Return (X, Y) of the center of cell containing provided text 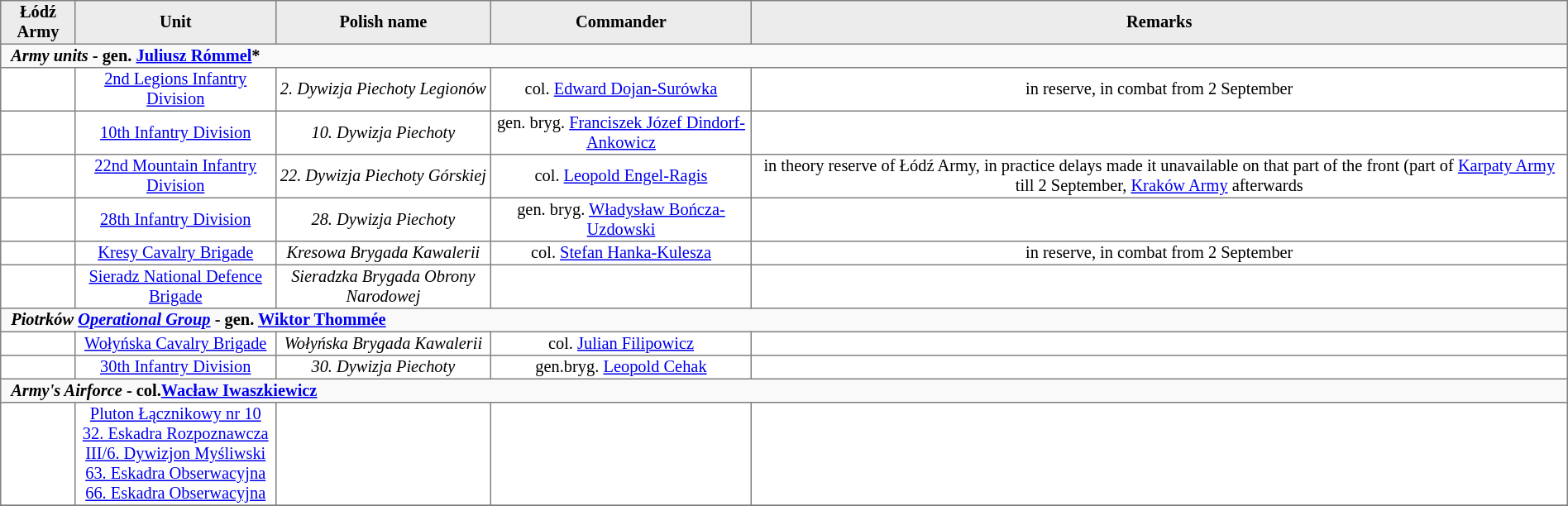
28. Dywizja Piechoty (384, 219)
Sieradzka Brygada Obrony Narodowej (384, 286)
22. Dywizja Piechoty Górskiej (384, 176)
28th Infantry Division (175, 219)
col. Leopold Engel-Ragis (622, 176)
Remarks (1159, 22)
gen. bryg. Władysław Bończa-Uzdowski (622, 219)
Pluton Łącznikowy nr 1032. Eskadra RozpoznawczaIII/6. Dywizjon Myśliwski63. Eskadra Obserwacyjna66. Eskadra Obserwacyjna (175, 454)
col. Julian Filipowicz (622, 343)
2nd Legions Infantry Division (175, 89)
Polish name (384, 22)
Kresowa Brygada Kawalerii (384, 253)
Commander (622, 22)
30th Infantry Division (175, 367)
Łódź Army (38, 22)
Piotrków Operational Group - gen. Wiktor Thommée (784, 320)
Sieradz National Defence Brigade (175, 286)
Kresy Cavalry Brigade (175, 253)
col. Edward Dojan-Surówka (622, 89)
2. Dywizja Piechoty Legionów (384, 89)
10. Dywizja Piechoty (384, 132)
gen. bryg. Franciszek Józef Dindorf-Ankowicz (622, 132)
Unit (175, 22)
30. Dywizja Piechoty (384, 367)
Army's Airforce - col.Wacław Iwaszkiewicz (784, 390)
gen.bryg. Leopold Cehak (622, 367)
10th Infantry Division (175, 132)
Wołyńska Brygada Kawalerii (384, 343)
Wołyńska Cavalry Brigade (175, 343)
Army units - gen. Juliusz Rómmel* (784, 55)
22nd Mountain Infantry Division (175, 176)
col. Stefan Hanka-Kulesza (622, 253)
